Extract the [X, Y] coordinate from the center of the cell holding the provided text.  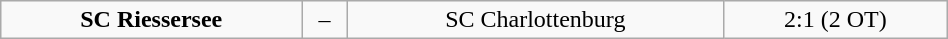
2:1 (2 OT) [835, 20]
SC Riessersee [152, 20]
SC Charlottenburg [535, 20]
– [324, 20]
